Detect which cell encompasses the target text, then output its (x, y) center coordinate. 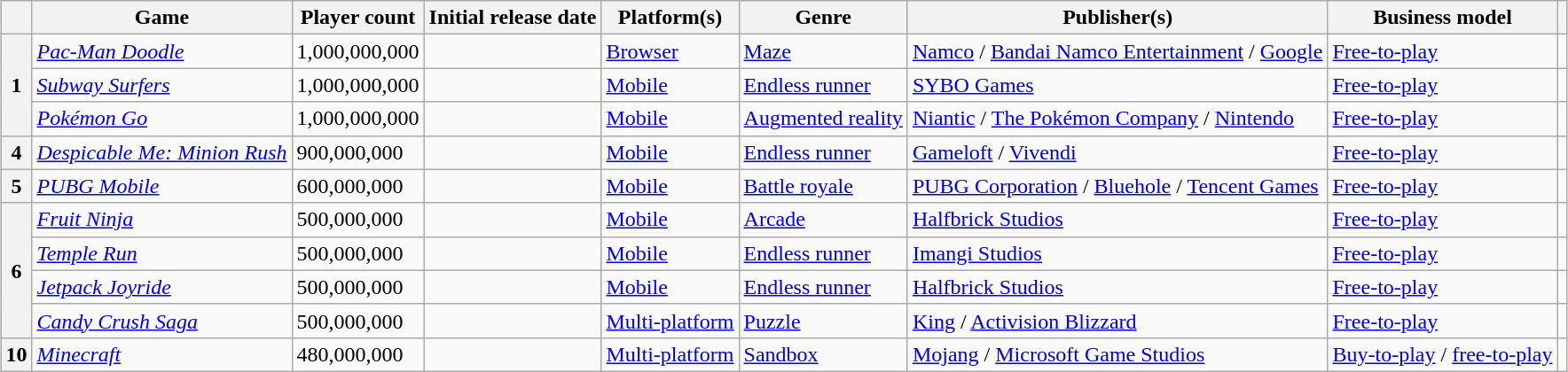
Puzzle (823, 321)
900,000,000 (358, 152)
Business model (1442, 18)
Game (161, 18)
Minecraft (161, 354)
4 (16, 152)
Fruit Ninja (161, 220)
6 (16, 270)
Arcade (823, 220)
PUBG Mobile (161, 186)
Initial release date (513, 18)
Player count (358, 18)
10 (16, 354)
King / Activision Blizzard (1117, 321)
SYBO Games (1117, 85)
Subway Surfers (161, 85)
Niantic / The Pokémon Company / Nintendo (1117, 119)
Candy Crush Saga (161, 321)
Imangi Studios (1117, 253)
PUBG Corporation / Bluehole / Tencent Games (1117, 186)
Maze (823, 51)
Battle royale (823, 186)
Sandbox (823, 354)
480,000,000 (358, 354)
Jetpack Joyride (161, 287)
Buy-to-play / free-to-play (1442, 354)
1 (16, 85)
Genre (823, 18)
Platform(s) (670, 18)
Browser (670, 51)
Pac-Man Doodle (161, 51)
Pokémon Go (161, 119)
Gameloft / Vivendi (1117, 152)
600,000,000 (358, 186)
Despicable Me: Minion Rush (161, 152)
Namco / Bandai Namco Entertainment / Google (1117, 51)
Publisher(s) (1117, 18)
Mojang / Microsoft Game Studios (1117, 354)
5 (16, 186)
Temple Run (161, 253)
Augmented reality (823, 119)
